Output the [X, Y] coordinate of the center of the cell containing the given text.  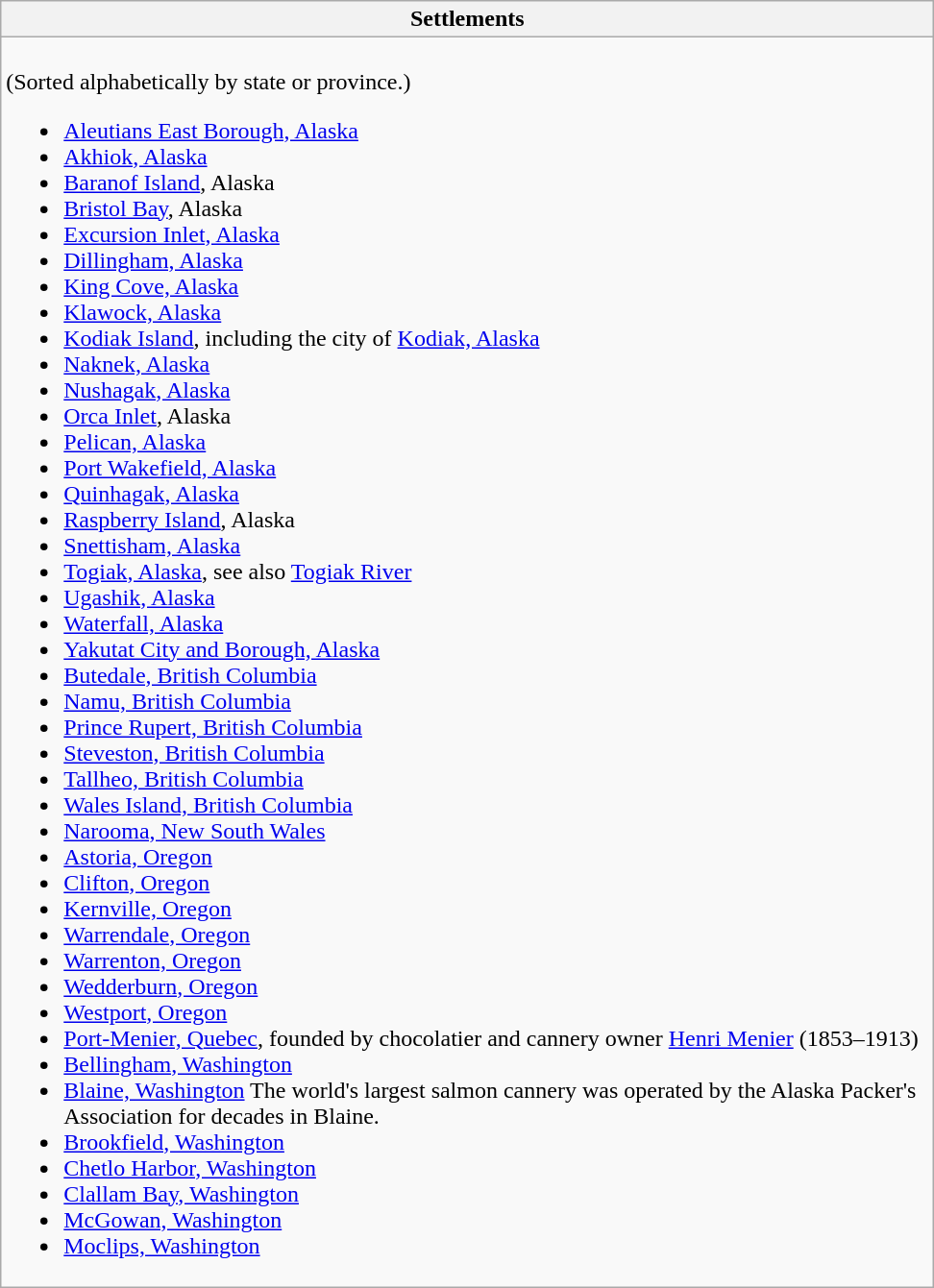
Settlements [467, 19]
